From the cell containing the given text, extract its center point as [x, y] coordinate. 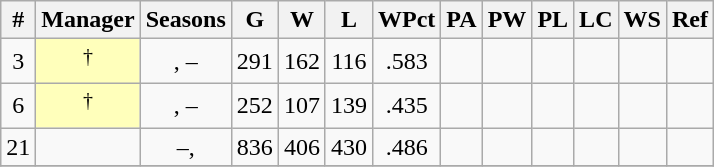
291 [254, 62]
PL [553, 20]
836 [254, 147]
.583 [406, 62]
WS [642, 20]
430 [348, 147]
139 [348, 106]
PA [462, 20]
LC [596, 20]
Ref [690, 20]
3 [18, 62]
Seasons [186, 20]
G [254, 20]
107 [302, 106]
6 [18, 106]
–, [186, 147]
# [18, 20]
406 [302, 147]
21 [18, 147]
W [302, 20]
.435 [406, 106]
252 [254, 106]
116 [348, 62]
162 [302, 62]
L [348, 20]
WPct [406, 20]
PW [507, 20]
Manager [88, 20]
.486 [406, 147]
